Locate the cell with the specified text and output its [x, y] center coordinate. 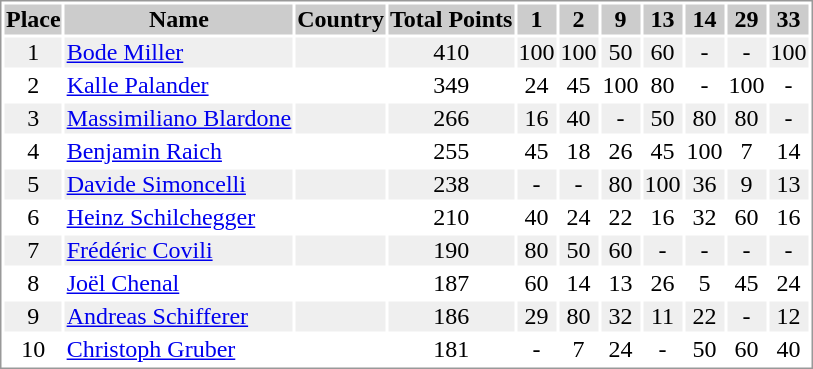
181 [450, 349]
238 [450, 185]
8 [33, 283]
Heinz Schilchegger [179, 217]
Frédéric Covili [179, 251]
Christoph Gruber [179, 349]
Andreas Schifferer [179, 317]
33 [788, 19]
6 [33, 217]
36 [704, 185]
Total Points [450, 19]
210 [450, 217]
Name [179, 19]
18 [578, 151]
Place [33, 19]
187 [450, 283]
255 [450, 151]
Massimiliano Blardone [179, 119]
10 [33, 349]
Joël Chenal [179, 283]
349 [450, 85]
410 [450, 53]
4 [33, 151]
Bode Miller [179, 53]
190 [450, 251]
3 [33, 119]
12 [788, 317]
Davide Simoncelli [179, 185]
Country [341, 19]
11 [662, 317]
266 [450, 119]
Benjamin Raich [179, 151]
Kalle Palander [179, 85]
186 [450, 317]
